Provide the [X, Y] coordinate of the cell's center where the given text is located.  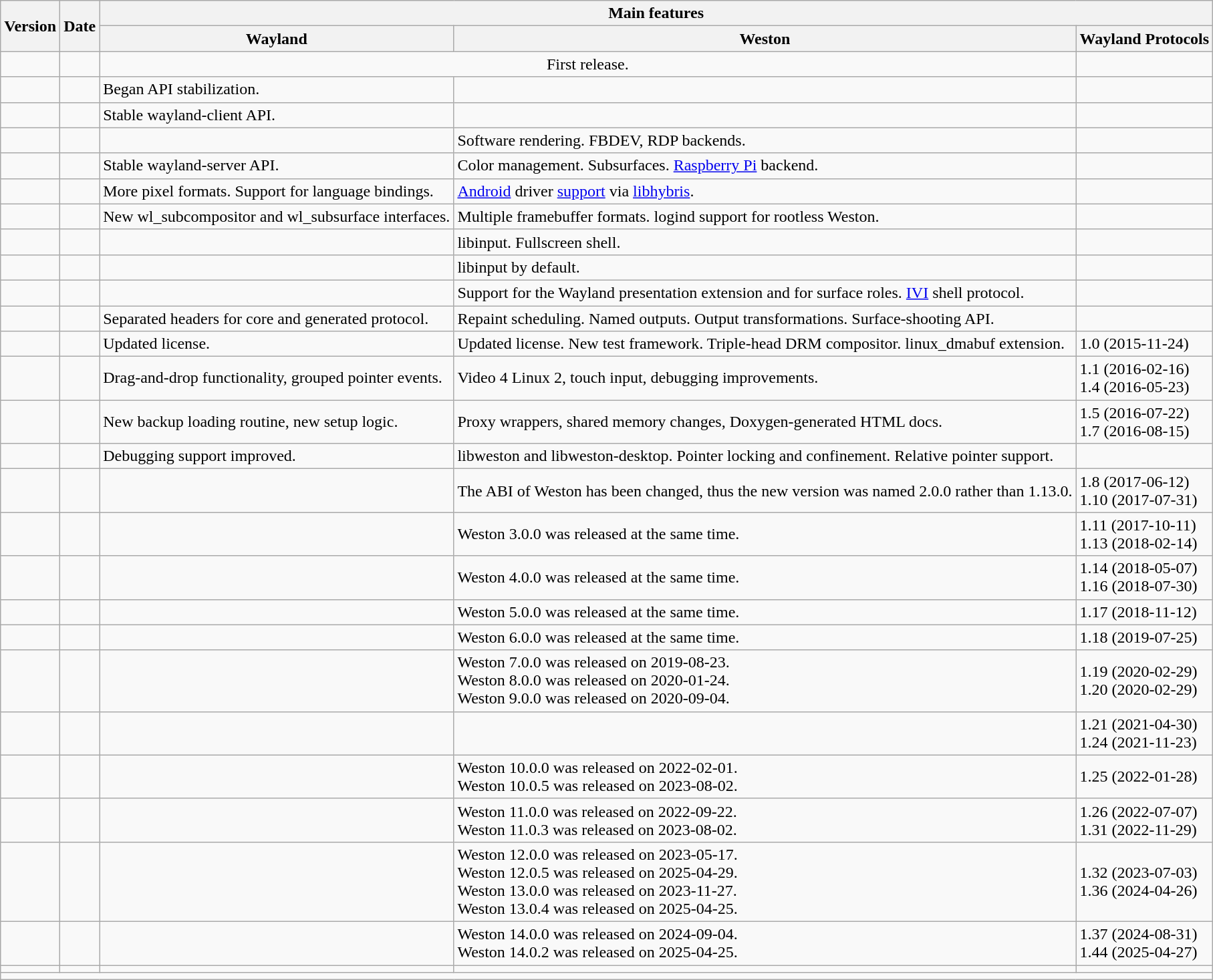
Android driver support via libhybris. [765, 191]
The ABI of Weston has been changed, thus the new version was named 2.0.0 rather than 1.13.0. [765, 490]
Drag-and-drop functionality, grouped pointer events. [277, 378]
1.37 (2024-08-31)1.44 (2025-04-27) [1144, 943]
Updated license. [277, 344]
Support for the Wayland presentation extension and for surface roles. IVI shell protocol. [765, 293]
1.18 (2019-07-25) [1144, 637]
Date [80, 26]
Multiple framebuffer formats. logind support for rootless Weston. [765, 216]
1.21 (2021-04-30)1.24 (2021-11-23) [1144, 733]
Weston 11.0.0 was released on 2022-09-22.Weston 11.0.3 was released on 2023-08-02. [765, 820]
libweston and libweston-desktop. Pointer locking and confinement. Relative pointer support. [765, 456]
1.0 (2015-11-24) [1144, 344]
libinput. Fullscreen shell. [765, 242]
New backup loading routine, new setup logic. [277, 422]
Weston 4.0.0 was released at the same time. [765, 577]
1.26 (2022-07-07)1.31 (2022-11-29) [1144, 820]
Main features [656, 13]
Weston 5.0.0 was released at the same time. [765, 612]
Weston 10.0.0 was released on 2022-02-01.Weston 10.0.5 was released on 2023-08-02. [765, 776]
More pixel formats. Support for language bindings. [277, 191]
Video 4 Linux 2, touch input, debugging improvements. [765, 378]
1.19 (2020-02-29)1.20 (2020-02-29) [1144, 681]
Updated license. New test framework. Triple-head DRM compositor. linux_dmabuf extension. [765, 344]
Weston 14.0.0 was released on 2024-09-04.Weston 14.0.2 was released on 2025-04-25. [765, 943]
Stable wayland-client API. [277, 115]
Wayland [277, 39]
Weston 6.0.0 was released at the same time. [765, 637]
Separated headers for core and generated protocol. [277, 319]
Weston [765, 39]
1.17 (2018-11-12) [1144, 612]
First release. [588, 64]
New wl_subcompositor and wl_subsurface interfaces. [277, 216]
Debugging support improved. [277, 456]
Wayland Protocols [1144, 39]
libinput by default. [765, 267]
Version [31, 26]
Stable wayland-server API. [277, 166]
Repaint scheduling. Named outputs. Output transformations. Surface-shooting API. [765, 319]
1.8 (2017-06-12)1.10 (2017-07-31) [1144, 490]
1.11 (2017-10-11)1.13 (2018-02-14) [1144, 534]
Proxy wrappers, shared memory changes, Doxygen-generated HTML docs. [765, 422]
Began API stabilization. [277, 90]
Software rendering. FBDEV, RDP backends. [765, 140]
Weston 3.0.0 was released at the same time. [765, 534]
1.1 (2016-02-16)1.4 (2016-05-23) [1144, 378]
1.32 (2023-07-03)1.36 (2024-04-26) [1144, 882]
Color management. Subsurfaces. Raspberry Pi backend. [765, 166]
1.14 (2018-05-07)1.16 (2018-07-30) [1144, 577]
Weston 7.0.0 was released on 2019-08-23.Weston 8.0.0 was released on 2020-01-24.Weston 9.0.0 was released on 2020-09-04. [765, 681]
1.25 (2022-01-28) [1144, 776]
1.5 (2016-07-22)1.7 (2016-08-15) [1144, 422]
